Detect which cell encompasses the target text, then output its [X, Y] center coordinate. 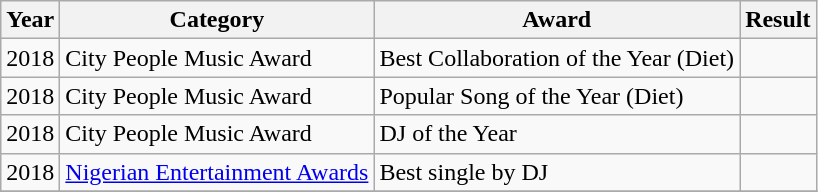
DJ of the Year [557, 134]
Result [778, 20]
Category [217, 20]
Award [557, 20]
Nigerian Entertainment Awards [217, 172]
Best single by DJ [557, 172]
Year [30, 20]
Popular Song of the Year (Diet) [557, 96]
Best Collaboration of the Year (Diet) [557, 58]
